Find where the given text appears and provide that cell's center as (X, Y) coordinate. 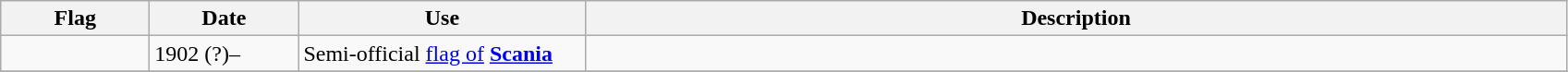
Description (1076, 18)
Flag (76, 18)
Date (224, 18)
1902 (?)– (224, 54)
Use (442, 18)
Semi-official flag of Scania (442, 54)
